Return (x, y) of the center of cell containing provided text 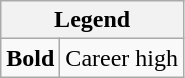
Career high (122, 58)
Legend (92, 20)
Bold (30, 58)
